Capture the cell that displays the provided text and extract its (x, y) central coordinate. 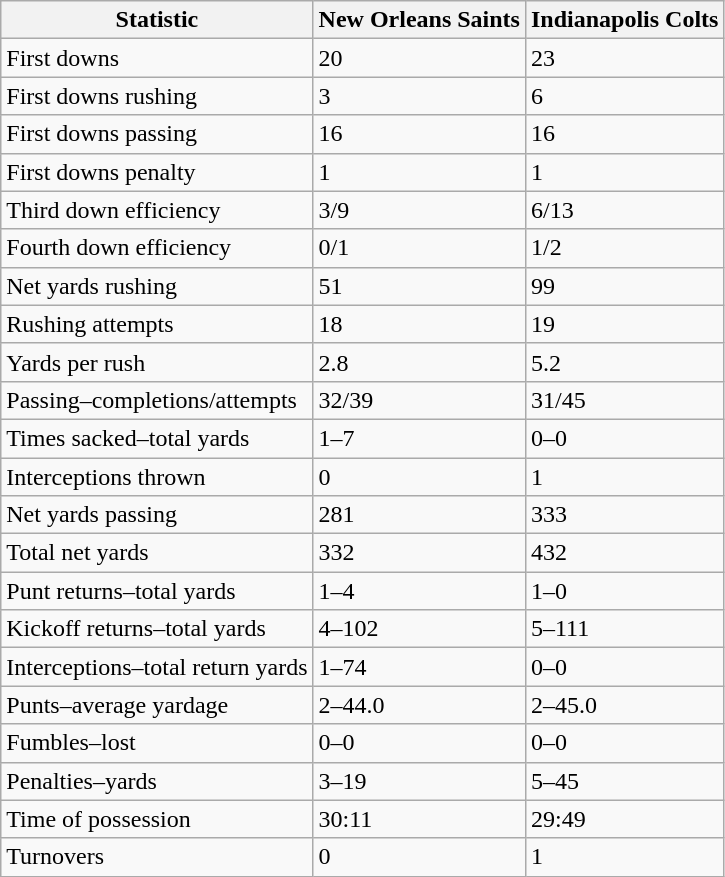
Punts–average yardage (157, 705)
333 (624, 515)
5–45 (624, 781)
3 (419, 96)
Statistic (157, 20)
3–19 (419, 781)
1–4 (419, 591)
Punt returns–total yards (157, 591)
4–102 (419, 629)
Turnovers (157, 857)
6/13 (624, 210)
20 (419, 58)
281 (419, 515)
Fourth down efficiency (157, 248)
Interceptions–total return yards (157, 667)
5.2 (624, 362)
First downs (157, 58)
Net yards rushing (157, 286)
1–0 (624, 591)
32/39 (419, 400)
30:11 (419, 819)
5–111 (624, 629)
23 (624, 58)
432 (624, 553)
Times sacked–total yards (157, 438)
Interceptions thrown (157, 477)
Third down efficiency (157, 210)
29:49 (624, 819)
2.8 (419, 362)
332 (419, 553)
Net yards passing (157, 515)
Fumbles–lost (157, 743)
99 (624, 286)
First downs penalty (157, 172)
51 (419, 286)
2–44.0 (419, 705)
6 (624, 96)
1–74 (419, 667)
18 (419, 324)
Total net yards (157, 553)
First downs passing (157, 134)
2–45.0 (624, 705)
3/9 (419, 210)
19 (624, 324)
Indianapolis Colts (624, 20)
Rushing attempts (157, 324)
Penalties–yards (157, 781)
Yards per rush (157, 362)
31/45 (624, 400)
1–7 (419, 438)
First downs rushing (157, 96)
Kickoff returns–total yards (157, 629)
Passing–completions/attempts (157, 400)
New Orleans Saints (419, 20)
1/2 (624, 248)
Time of possession (157, 819)
0/1 (419, 248)
